For the text-containing cell, return its midpoint in (x, y) coordinate format. 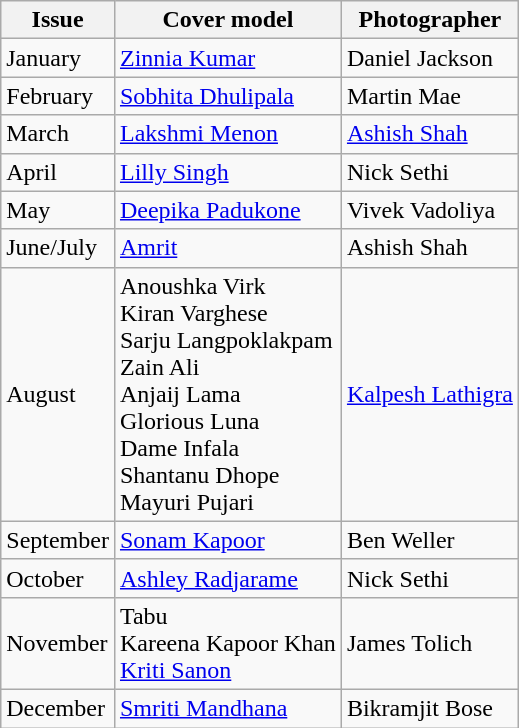
Kalpesh Lathigra (430, 394)
Sobhita Dhulipala (228, 96)
Lakshmi Menon (228, 134)
April (58, 172)
Vivek Vadoliya (430, 210)
February (58, 96)
May (58, 210)
Smriti Mandhana (228, 708)
Issue (58, 20)
Ben Weller (430, 540)
March (58, 134)
December (58, 708)
August (58, 394)
Martin Mae (430, 96)
Ashley Radjarame (228, 578)
Amrit (228, 248)
November (58, 643)
Tabu Kareena Kapoor Khan Kriti Sanon (228, 643)
Zinnia Kumar (228, 58)
October (58, 578)
Sonam Kapoor (228, 540)
June/July (58, 248)
Bikramjit Bose (430, 708)
Daniel Jackson (430, 58)
September (58, 540)
Lilly Singh (228, 172)
Deepika Padukone (228, 210)
Anoushka Virk Kiran Varghese Sarju Langpoklakpam Zain Ali Anjaij Lama Glorious Luna Dame Infala Shantanu Dhope Mayuri Pujari (228, 394)
Cover model (228, 20)
Photographer (430, 20)
James Tolich (430, 643)
January (58, 58)
